Detect which cell encompasses the target text, then output its (X, Y) center coordinate. 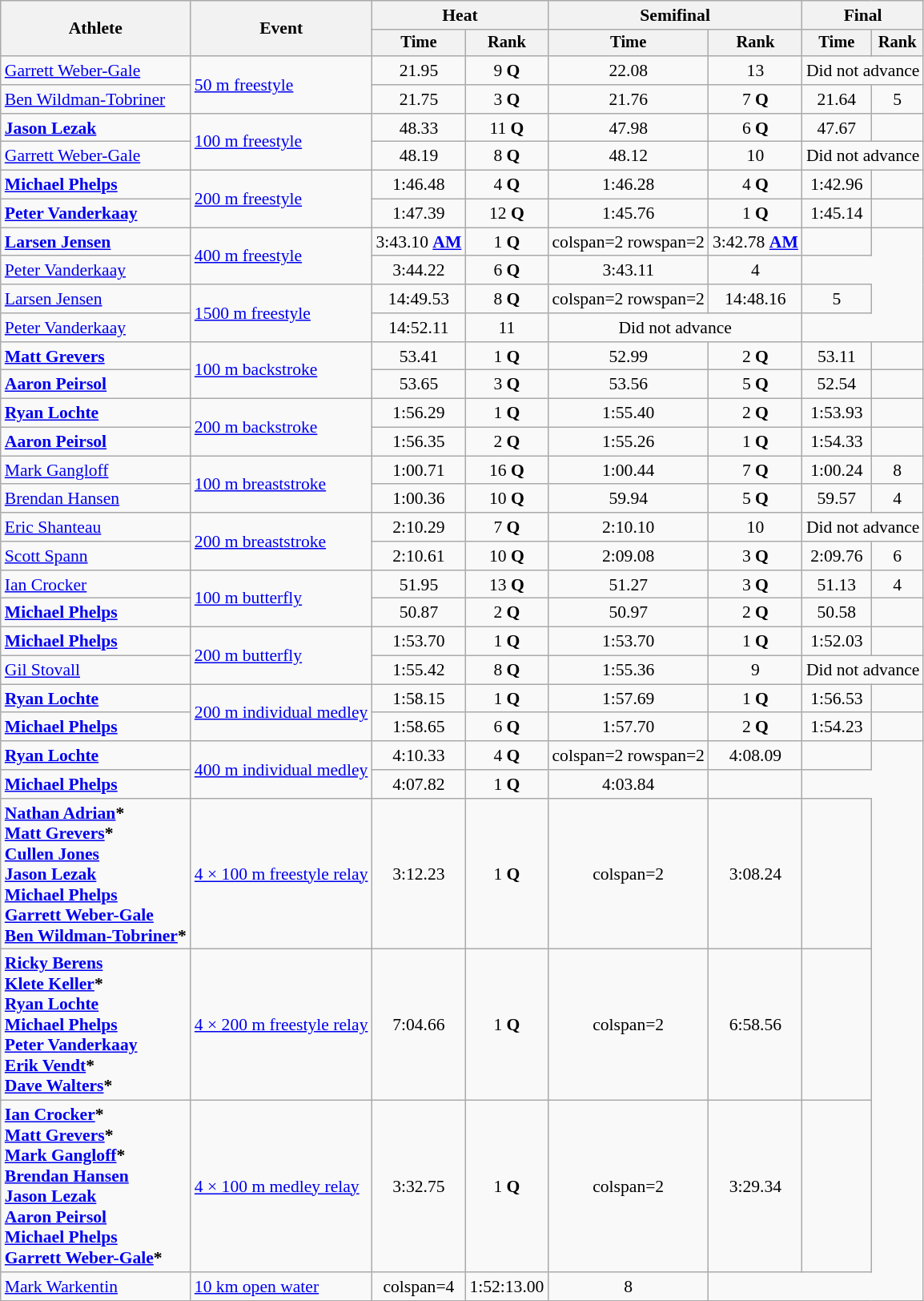
11 Q (506, 128)
Scott Spann (96, 556)
3:12.23 (420, 875)
1:45.76 (628, 214)
1:58.15 (420, 699)
13 Q (506, 585)
59.94 (628, 499)
1:54.23 (837, 727)
Gil Stovall (96, 671)
21.75 (420, 99)
1:56.35 (420, 442)
3:43.10 AM (420, 242)
9 Q (506, 70)
200 m butterfly (282, 655)
3:44.22 (420, 271)
1:00.36 (420, 499)
1:47.39 (420, 214)
1:00.71 (420, 470)
53.65 (420, 385)
4:03.84 (628, 784)
400 m freestyle (282, 256)
1:58.65 (420, 727)
3:42.78 AM (756, 242)
12 Q (506, 214)
1:56.53 (837, 699)
4:08.09 (756, 755)
22.08 (628, 70)
200 m freestyle (282, 199)
3:08.24 (756, 875)
Semifinal (674, 15)
2:09.08 (628, 556)
Jason Lezak (96, 128)
1:56.29 (420, 413)
16 Q (506, 470)
51.27 (628, 585)
51.95 (420, 585)
50.87 (420, 613)
52.99 (628, 356)
14:52.11 (420, 328)
10 km open water (282, 1287)
200 m individual medley (282, 713)
Eric Shanteau (96, 527)
100 m butterfly (282, 599)
47.67 (837, 128)
1:00.44 (628, 470)
9 (756, 671)
53.41 (420, 356)
1:52.03 (837, 642)
1:57.70 (628, 727)
1:46.28 (628, 185)
50 m freestyle (282, 85)
2:10.61 (420, 556)
1:55.36 (628, 671)
Matt Grevers (96, 356)
21.76 (628, 99)
3:29.34 (756, 1186)
47.98 (628, 128)
Nathan Adrian*Matt Grevers*Cullen JonesJason LezakMichael PhelpsGarrett Weber-GaleBen Wildman-Tobriner* (96, 875)
3:32.75 (420, 1186)
1:00.24 (837, 470)
50.97 (628, 613)
200 m backstroke (282, 428)
1:55.26 (628, 442)
Ben Wildman-Tobriner (96, 99)
4 × 100 m medley relay (282, 1186)
Mark Warkentin (96, 1287)
7:04.66 (420, 1025)
Athlete (96, 29)
1:53.93 (837, 413)
13 (756, 70)
Ian Crocker*Matt Grevers*Mark Gangloff*Brendan HansenJason LezakAaron PeirsolMichael PhelpsGarrett Weber-Gale* (96, 1186)
Brendan Hansen (96, 499)
6:58.56 (756, 1025)
48.33 (420, 128)
51.13 (837, 585)
1:55.42 (420, 671)
48.12 (628, 156)
colspan=4 (420, 1287)
1:55.40 (628, 413)
6 (898, 556)
14:49.53 (420, 299)
Final (863, 15)
4 × 200 m freestyle relay (282, 1025)
1:52:13.00 (506, 1287)
200 m breaststroke (282, 542)
4:10.33 (420, 755)
4 × 100 m freestyle relay (282, 875)
100 m backstroke (282, 370)
1:45.14 (837, 214)
Event (282, 29)
53.56 (628, 385)
59.57 (837, 499)
1500 m freestyle (282, 312)
14:48.16 (756, 299)
400 m individual medley (282, 769)
100 m freestyle (282, 143)
3:43.11 (628, 271)
Ian Crocker (96, 585)
11 (506, 328)
53.11 (837, 356)
1:46.48 (420, 185)
52.54 (837, 385)
1:54.33 (837, 442)
48.19 (420, 156)
2:09.76 (837, 556)
2:10.29 (420, 527)
1:42.96 (837, 185)
100 m breaststroke (282, 484)
21.95 (420, 70)
50.58 (837, 613)
Ricky BerensKlete Keller*Ryan LochteMichael PhelpsPeter VanderkaayErik Vendt*Dave Walters* (96, 1025)
21.64 (837, 99)
1:57.69 (628, 699)
4:07.82 (420, 784)
Mark Gangloff (96, 470)
2:10.10 (628, 527)
Heat (460, 15)
